Detect which cell encompasses the target text, then output its [x, y] center coordinate. 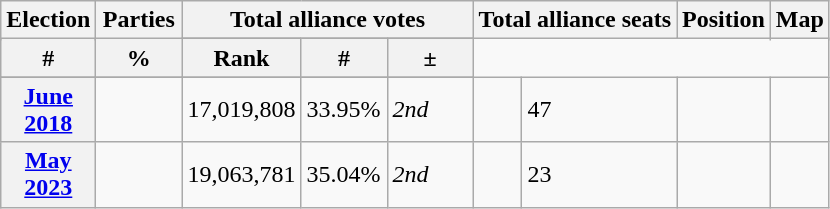
Position [724, 20]
± [430, 58]
May 2023 [48, 174]
47 [600, 110]
Parties [139, 20]
33.95% [344, 110]
17,019,808 [242, 110]
% [139, 58]
23 [600, 174]
35.04% [344, 174]
June 2018 [48, 110]
Election [48, 20]
Total alliance votes [328, 20]
Rank [242, 58]
Total alliance seats [575, 20]
Map [800, 20]
19,063,781 [242, 174]
